Extract the (x, y) coordinate from the center of the cell holding the provided text.  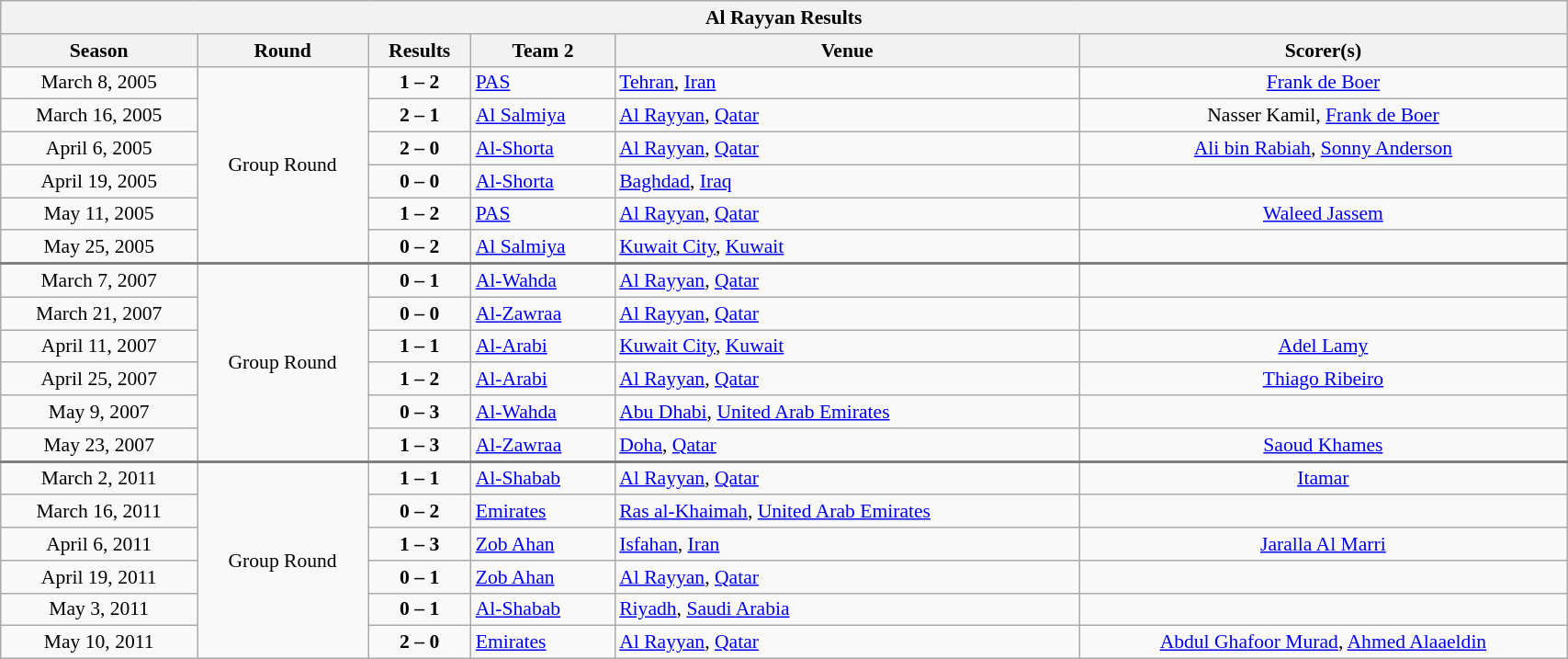
May 23, 2007 (99, 445)
Team 2 (543, 51)
March 16, 2011 (99, 512)
Abu Dhabi, United Arab Emirates (847, 412)
Thiago Ribeiro (1323, 380)
Scorer(s) (1323, 51)
May 25, 2005 (99, 247)
April 11, 2007 (99, 347)
Isfahan, Iran (847, 544)
Itamar (1323, 478)
May 9, 2007 (99, 412)
Tehran, Iran (847, 83)
Ali bin Rabiah, Sonny Anderson (1323, 149)
Waleed Jassem (1323, 214)
Frank de Boer (1323, 83)
April 19, 2005 (99, 181)
Results (420, 51)
March 21, 2007 (99, 313)
March 7, 2007 (99, 280)
Al Rayyan Results (784, 17)
Jaralla Al Marri (1323, 544)
Saoud Khames (1323, 445)
March 8, 2005 (99, 83)
March 16, 2005 (99, 116)
Season (99, 51)
May 10, 2011 (99, 642)
Round (283, 51)
May 3, 2011 (99, 609)
2 – 1 (420, 116)
March 2, 2011 (99, 478)
Baghdad, Iraq (847, 181)
0 – 3 (420, 412)
April 19, 2011 (99, 577)
Doha, Qatar (847, 445)
Abdul Ghafoor Murad, Ahmed Alaaeldin (1323, 642)
Riyadh, Saudi Arabia (847, 609)
May 11, 2005 (99, 214)
Nasser Kamil, Frank de Boer (1323, 116)
Adel Lamy (1323, 347)
April 25, 2007 (99, 380)
April 6, 2011 (99, 544)
Venue (847, 51)
April 6, 2005 (99, 149)
Ras al-Khaimah, United Arab Emirates (847, 512)
